For the text-containing cell, return its midpoint in [X, Y] coordinate format. 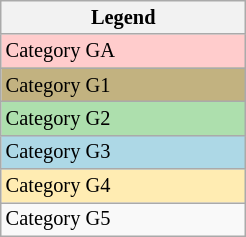
Category G3 [124, 152]
Category G2 [124, 118]
Category G1 [124, 85]
Category GA [124, 51]
Category G4 [124, 186]
Category G5 [124, 219]
Legend [124, 17]
